Locate the cell with the specified text and output its (x, y) center coordinate. 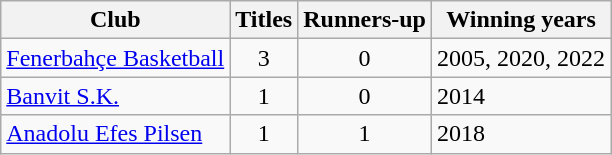
Runners-up (365, 20)
Anadolu Efes Pilsen (116, 134)
Banvit S.K. (116, 96)
2005, 2020, 2022 (520, 58)
2018 (520, 134)
3 (264, 58)
2014 (520, 96)
Titles (264, 20)
Club (116, 20)
Fenerbahçe Basketball (116, 58)
Winning years (520, 20)
